Search for the cell housing the specified text and yield its (X, Y) center coordinate. 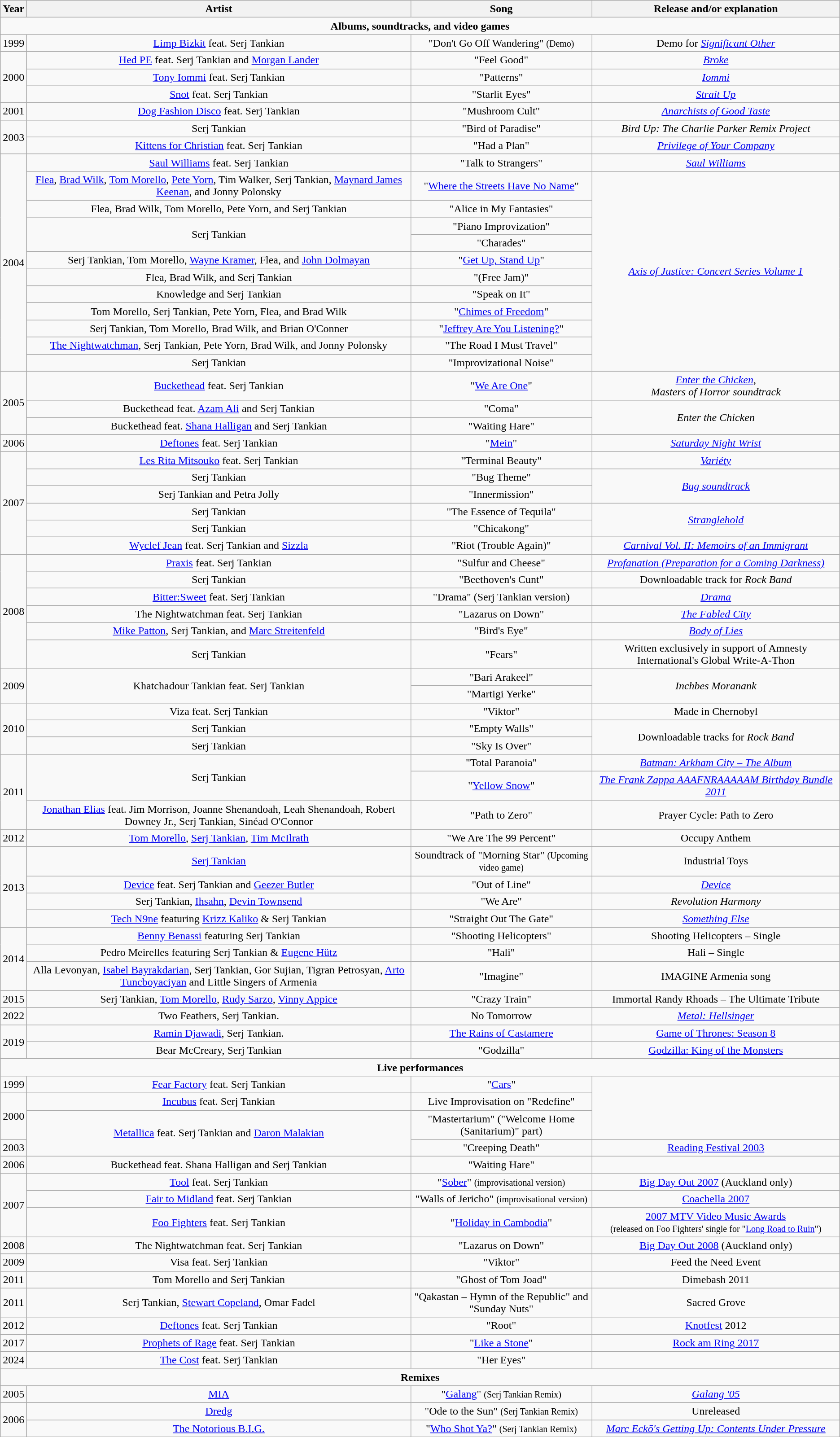
"Beethoven's Cunt" (501, 580)
Albums, soundtracks, and video games (420, 26)
"Chimes of Freedom" (501, 311)
"Terminal Beauty" (501, 460)
"Imagine" (501, 976)
"Ghost of Tom Joad" (501, 1279)
Serj Tankian, Tom Morello, Rudy Sarzo, Vinny Appice (219, 999)
"Improvizational Noise" (501, 363)
Anarchists of Good Taste (716, 111)
"Piano Improvization" (501, 226)
Flea, Brad Wilk, Tom Morello, Pete Yorn, and Serj Tankian (219, 209)
"Innermission" (501, 494)
Live Improvisation on "Redefine" (501, 1101)
Fear Factory feat. Serj Tankian (219, 1084)
2004 (13, 263)
Knowledge and Serj Tankian (219, 294)
"Mushroom Cult" (501, 111)
"Galang" (Serj Tankian Remix) (501, 1394)
"Mein" (501, 443)
Industrial Toys (716, 862)
"We Are" (501, 902)
Tech N9ne featuring Krizz Kaliko & Serj Tankian (219, 919)
2010 (13, 728)
"Bird of Paradise" (501, 128)
"The Essence of Tequila" (501, 511)
Saul Williams feat. Serj Tankian (219, 162)
Buckethead feat. Serj Tankian (219, 386)
2019 (13, 1042)
Knotfest 2012 (716, 1326)
Dog Fashion Disco feat. Serj Tankian (219, 111)
Hed PE feat. Serj Tankian and Morgan Lander (219, 60)
"Speak on It" (501, 294)
"Had a Plan" (501, 145)
Game of Thrones: Season 8 (716, 1033)
Serj Tankian, Tom Morello, Brad Wilk, and Brian O'Conner (219, 329)
"Shooting Helicopters" (501, 936)
"Path to Zero" (501, 815)
"Martigi Yerke" (501, 694)
Dimebash 2011 (716, 1279)
The Frank Zappa AAAFNRAAAAAM Birthday Bundle 2011 (716, 785)
Feed the Need Event (716, 1262)
Ramin Djawadi, Serj Tankian. (219, 1033)
"Coma" (501, 409)
"Yellow Snow" (501, 785)
Occupy Anthem (716, 838)
Device feat. Serj Tankian and Geezer Butler (219, 885)
Prayer Cycle: Path to Zero (716, 815)
2013 (13, 887)
"Get Up, Stand Up" (501, 260)
Big Day Out 2007 (Auckland only) (716, 1182)
"Straight Out The Gate" (501, 919)
"Empty Walls" (501, 728)
"Ode to the Sun" (Serj Tankian Remix) (501, 1411)
"Patterns" (501, 77)
Drama (716, 597)
The Cost feat. Serj Tankian (219, 1360)
Tony Iommi feat. Serj Tankian (219, 77)
Tom Morello, Serj Tankian, Pete Yorn, Flea, and Brad Wilk (219, 311)
Sacred Grove (716, 1302)
"Walls of Jericho" (improvisational version) (501, 1199)
"Bari Arakeel" (501, 677)
Two Feathers, Serj Tankian. (219, 1016)
Shooting Helicopters – Single (716, 936)
Limp Bizkit feat. Serj Tankian (219, 43)
Axis of Justice: Concert Series Volume 1 (716, 271)
"Jeffrey Are You Listening?" (501, 329)
Fair to Midland feat. Serj Tankian (219, 1199)
Foo Fighters feat. Serj Tankian (219, 1222)
Bug soundtrack (716, 486)
Dredg (219, 1411)
"Drama" (Serj Tankian version) (501, 597)
Benny Benassi featuring Serj Tankian (219, 936)
"Starlit Eyes" (501, 94)
Serj Tankian, Tom Morello, Wayne Kramer, Flea, and John Dolmayan (219, 260)
Stranglehold (716, 520)
"Out of Line" (501, 885)
Flea, Brad Wilk, and Serj Tankian (219, 277)
"Don't Go Off Wandering" (Demo) (501, 43)
Rock am Ring 2017 (716, 1343)
Praxis feat. Serj Tankian (219, 563)
Song (501, 9)
The Nightwatchman, Serj Tankian, Pete Yorn, Brad Wilk, and Jonny Polonsky (219, 346)
2015 (13, 999)
Release and/or explanation (716, 9)
Prophets of Rage feat. Serj Tankian (219, 1343)
Demo for Significant Other (716, 43)
The Fabled City (716, 614)
Made in Chernobyl (716, 711)
Year (13, 9)
"We Are One" (501, 386)
Alla Levonyan, Isabel Bayrakdarian, Serj Tankian, Gor Sujian, Tigran Petrosyan, Arto Tuncboyaciyan and Little Singers of Armenia (219, 976)
2014 (13, 959)
"Where the Streets Have No Name" (501, 186)
Godzilla: King of the Monsters (716, 1050)
2007 MTV Video Music Awards(released on Foo Fighters' single for "Long Road to Ruin") (716, 1222)
The Notorious B.I.G. (219, 1428)
"We Are The 99 Percent" (501, 838)
Metallica feat. Serj Tankian and Daron Malakian (219, 1134)
"Like a Stone" (501, 1343)
"Sober" (improvisational version) (501, 1182)
Revolution Harmony (716, 902)
Marc Eckō's Getting Up: Contents Under Pressure (716, 1428)
Profanation (Preparation for a Coming Darkness) (716, 563)
Remixes (420, 1377)
Les Rita Mitsouko feat. Serj Tankian (219, 460)
"Charades" (501, 243)
Something Else (716, 919)
"Holiday in Cambodia" (501, 1222)
Visa feat. Serj Tankian (219, 1262)
Downloadable track for Rock Band (716, 580)
Jonathan Elias feat. Jim Morrison, Joanne Shenandoah, Leah Shenandoah, Robert Downey Jr., Serj Tankian, Sinéad O'Connor (219, 815)
Snot feat. Serj Tankian (219, 94)
No Tomorrow (501, 1016)
Tom Morello, Serj Tankian, Tim McIlrath (219, 838)
Metal: Hellsinger (716, 1016)
"Godzilla" (501, 1050)
"Chicakong" (501, 529)
Artist (219, 9)
Body of Lies (716, 631)
Kittens for Christian feat. Serj Tankian (219, 145)
"Who Shot Ya?" (Serj Tankian Remix) (501, 1428)
"Bug Theme" (501, 477)
Tom Morello and Serj Tankian (219, 1279)
Bear McCreary, Serj Tankian (219, 1050)
"Qakastan – Hymn of the Republic" and "Sunday Nuts" (501, 1302)
"Creeping Death" (501, 1148)
Wyclef Jean feat. Serj Tankian and Sizzla (219, 546)
"Her Eyes" (501, 1360)
Serj Tankian, Stewart Copeland, Omar Fadel (219, 1302)
Mike Patton, Serj Tankian, and Marc Streitenfeld (219, 631)
The Rains of Castamere (501, 1033)
"Crazy Train" (501, 999)
Immortal Randy Rhoads – The Ultimate Tribute (716, 999)
Incubus feat. Serj Tankian (219, 1101)
"(Free Jam)" (501, 277)
Inchbes Moranank (716, 686)
"Fears" (501, 654)
Hali – Single (716, 953)
Tool feat. Serj Tankian (219, 1182)
"Mastertarium" ("Welcome Home (Sanitarium)" part) (501, 1125)
"Total Paranoia" (501, 762)
Device (716, 885)
Unreleased (716, 1411)
Downloadable tracks for Rock Band (716, 737)
MIA (219, 1394)
Reading Festival 2003 (716, 1148)
Strait Up (716, 94)
Coachella 2007 (716, 1199)
"Sulfur and Cheese" (501, 563)
"Cars" (501, 1084)
"Sky Is Over" (501, 745)
"Root" (501, 1326)
Enter the Chicken,Masters of Horror soundtrack (716, 386)
Bitter:Sweet feat. Serj Tankian (219, 597)
Broke (716, 60)
Saul Williams (716, 162)
"Talk to Strangers" (501, 162)
Khatchadour Tankian feat. Serj Tankian (219, 686)
"Riot (Trouble Again)" (501, 546)
"Feel Good" (501, 60)
Bird Up: The Charlie Parker Remix Project (716, 128)
Pedro Meirelles featuring Serj Tankian & Eugene Hütz (219, 953)
Soundtrack of "Morning Star" (Upcoming video game) (501, 862)
Serj Tankian and Petra Jolly (219, 494)
2001 (13, 111)
Buckethead feat. Azam Ali and Serj Tankian (219, 409)
Variéty (716, 460)
Iommi (716, 77)
Flea, Brad Wilk, Tom Morello, Pete Yorn, Tim Walker, Serj Tankian, Maynard James Keenan, and Jonny Polonsky (219, 186)
2022 (13, 1016)
Galang '05 (716, 1394)
"Bird's Eye" (501, 631)
"The Road I Must Travel" (501, 346)
Batman: Arkham City – The Album (716, 762)
2017 (13, 1343)
Big Day Out 2008 (Auckland only) (716, 1245)
Privilege of Your Company (716, 145)
Viza feat. Serj Tankian (219, 711)
Enter the Chicken (716, 417)
Carnival Vol. II: Memoirs of an Immigrant (716, 546)
Live performances (420, 1067)
Saturday Night Wrist (716, 443)
"Hali" (501, 953)
2024 (13, 1360)
"Alice in My Fantasies" (501, 209)
IMAGINE Armenia song (716, 976)
Serj Tankian, Ihsahn, Devin Townsend (219, 902)
Written exclusively in support of Amnesty International's Global Write-A-Thon (716, 654)
